Return the [x, y] coordinate for the center point of the cell that contains the specified text.  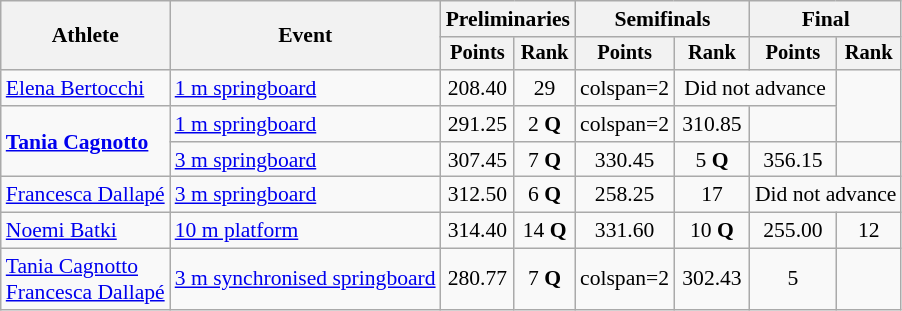
6 Q [544, 195]
10 m platform [306, 231]
291.25 [478, 124]
Francesca Dallapé [86, 195]
12 [868, 231]
3 m synchronised springboard [306, 280]
2 Q [544, 124]
208.40 [478, 88]
356.15 [793, 160]
5 Q [712, 160]
314.40 [478, 231]
Athlete [86, 36]
Tania Cagnotto [86, 142]
17 [712, 195]
29 [544, 88]
331.60 [624, 231]
302.43 [712, 280]
258.25 [624, 195]
255.00 [793, 231]
312.50 [478, 195]
310.85 [712, 124]
Tania CagnottoFrancesca Dallapé [86, 280]
330.45 [624, 160]
Noemi Batki [86, 231]
Event [306, 36]
10 Q [712, 231]
Preliminaries [508, 19]
Elena Bertocchi [86, 88]
14 Q [544, 231]
280.77 [478, 280]
307.45 [478, 160]
Final [826, 19]
Semifinals [662, 19]
5 [793, 280]
